Provide the (X, Y) coordinate of the cell's center where the given text is located.  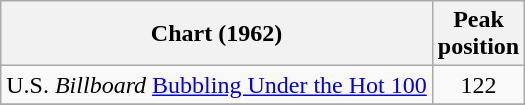
Peakposition (478, 34)
Chart (1962) (217, 34)
U.S. Billboard Bubbling Under the Hot 100 (217, 85)
122 (478, 85)
